Find where the given text appears and provide that cell's center as [x, y] coordinate. 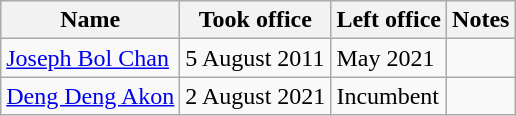
Deng Deng Akon [90, 96]
Notes [481, 20]
Left office [389, 20]
Incumbent [389, 96]
5 August 2011 [256, 58]
Joseph Bol Chan [90, 58]
May 2021 [389, 58]
2 August 2021 [256, 96]
Name [90, 20]
Took office [256, 20]
